Extract the [x, y] coordinate from the center of the cell holding the provided text.  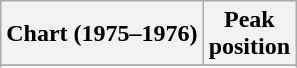
Chart (1975–1976) [102, 34]
Peak position [249, 34]
